Extract the [x, y] coordinate from the center of the cell holding the provided text.  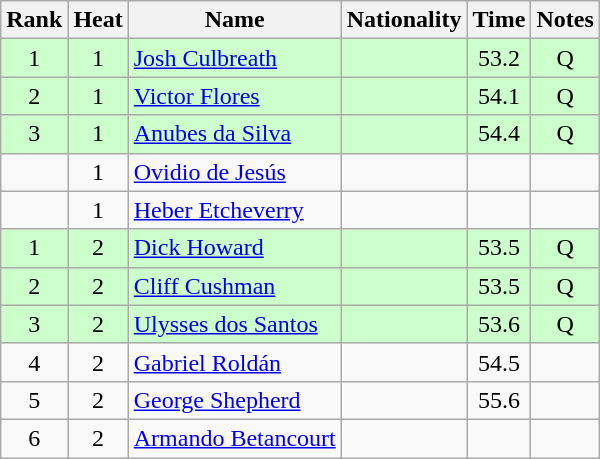
6 [34, 438]
55.6 [499, 400]
4 [34, 362]
54.4 [499, 134]
Gabriel Roldán [234, 362]
5 [34, 400]
Josh Culbreath [234, 58]
Victor Flores [234, 96]
Anubes da Silva [234, 134]
53.2 [499, 58]
George Shepherd [234, 400]
Name [234, 20]
53.6 [499, 324]
Time [499, 20]
Heat [98, 20]
Nationality [404, 20]
Rank [34, 20]
54.5 [499, 362]
Notes [565, 20]
Armando Betancourt [234, 438]
Heber Etcheverry [234, 210]
Dick Howard [234, 248]
Cliff Cushman [234, 286]
Ulysses dos Santos [234, 324]
Ovidio de Jesús [234, 172]
54.1 [499, 96]
